Pinpoint the cell where the given text exists, returning its [x, y] midpoint coordinate. 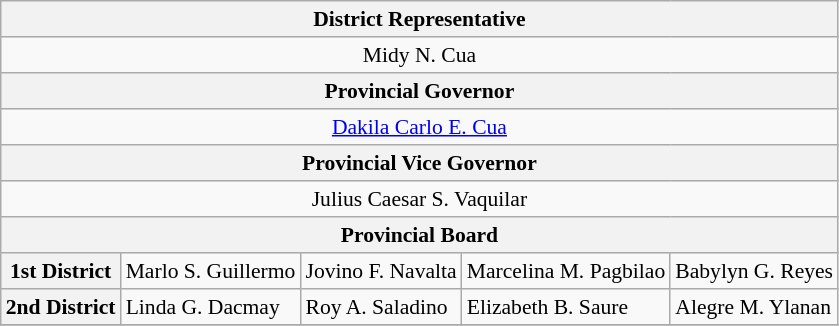
2nd District [61, 307]
Marlo S. Guillermo [211, 271]
Alegre M. Ylanan [754, 307]
Midy N. Cua [420, 55]
Provincial Vice Governor [420, 163]
Roy A. Saladino [380, 307]
Babylyn G. Reyes [754, 271]
Provincial Board [420, 235]
Elizabeth B. Saure [566, 307]
Marcelina M. Pagbilao [566, 271]
Julius Caesar S. Vaquilar [420, 199]
Dakila Carlo E. Cua [420, 127]
Provincial Governor [420, 91]
1st District [61, 271]
Jovino F. Navalta [380, 271]
Linda G. Dacmay [211, 307]
District Representative [420, 19]
